Scan for the cell matching the given text and deliver its [x, y] coordinate at center. 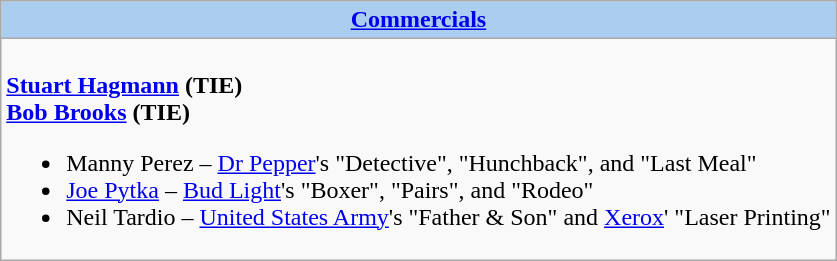
Commercials [418, 20]
